Extract the [x, y] coordinate from the center of the cell holding the provided text.  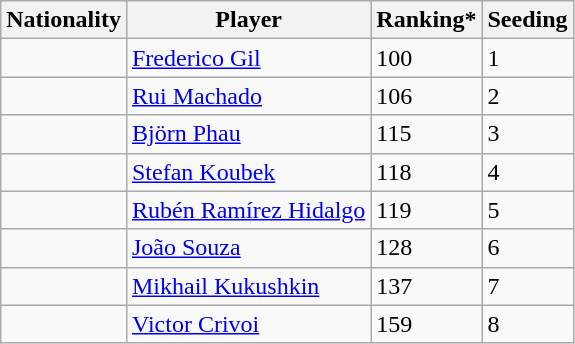
137 [426, 286]
Stefan Koubek [248, 172]
João Souza [248, 248]
Rubén Ramírez Hidalgo [248, 210]
Rui Machado [248, 96]
4 [528, 172]
7 [528, 286]
8 [528, 324]
118 [426, 172]
Player [248, 20]
Mikhail Kukushkin [248, 286]
Frederico Gil [248, 58]
Nationality [64, 20]
Ranking* [426, 20]
Seeding [528, 20]
Victor Crivoi [248, 324]
159 [426, 324]
115 [426, 134]
3 [528, 134]
128 [426, 248]
100 [426, 58]
106 [426, 96]
2 [528, 96]
119 [426, 210]
1 [528, 58]
5 [528, 210]
Björn Phau [248, 134]
6 [528, 248]
